Pinpoint the cell where the given text exists, returning its [x, y] midpoint coordinate. 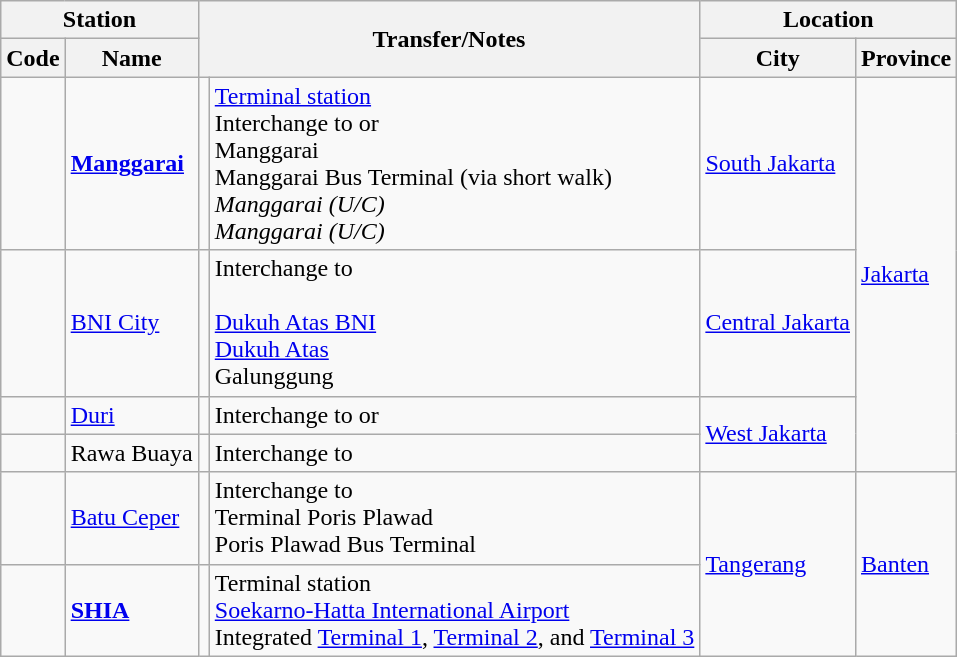
BNI City [132, 323]
Batu Ceper [132, 518]
Province [906, 58]
South Jakarta [778, 164]
Banten [906, 564]
Interchange to [454, 453]
Manggarai [132, 164]
Name [132, 58]
Central Jakarta [778, 323]
Rawa Buaya [132, 453]
Interchange to or [454, 415]
Station [100, 20]
Code [33, 58]
Location [828, 20]
Tangerang [778, 564]
Transfer/Notes [449, 39]
Terminal station Soekarno-Hatta International Airport Integrated Terminal 1, Terminal 2, and Terminal 3 [454, 610]
Jakarta [906, 274]
City [778, 58]
SHIA [132, 610]
Interchange to Terminal Poris Plawad Poris Plawad Bus Terminal [454, 518]
Terminal stationInterchange to or Manggarai Manggarai Bus Terminal (via short walk) Manggarai (U/C) Manggarai (U/C) [454, 164]
West Jakarta [778, 434]
Interchange to Dukuh Atas BNI Dukuh Atas Galunggung [454, 323]
Duri [132, 415]
